Detect which cell encompasses the target text, then output its [x, y] center coordinate. 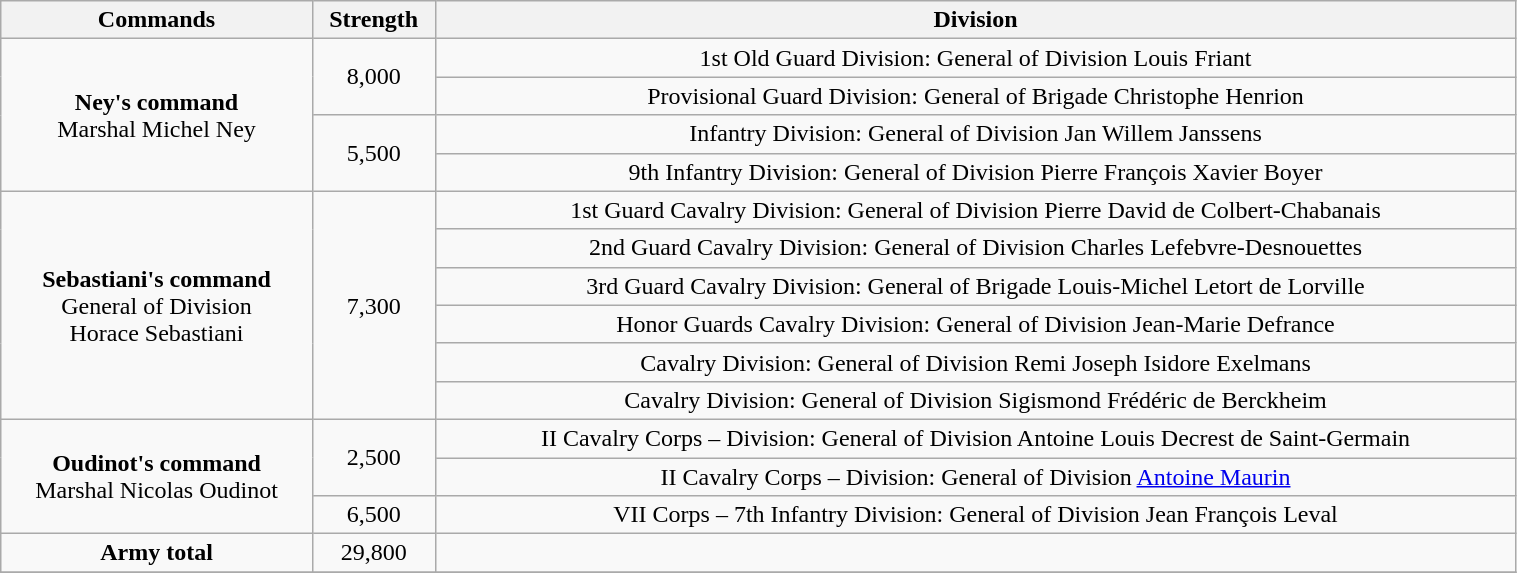
2,500 [374, 457]
5,500 [374, 153]
Commands [157, 20]
Honor Guards Cavalry Division: General of Division Jean-Marie Defrance [976, 324]
Infantry Division: General of Division Jan Willem Janssens [976, 134]
Strength [374, 20]
Oudinot's commandMarshal Nicolas Oudinot [157, 476]
Provisional Guard Division: General of Brigade Christophe Henrion [976, 96]
Army total [157, 553]
Sebastiani's commandGeneral of DivisionHorace Sebastiani [157, 305]
2nd Guard Cavalry Division: General of Division Charles Lefebvre-Desnouettes [976, 248]
8,000 [374, 77]
6,500 [374, 515]
Cavalry Division: General of Division Sigismond Frédéric de Berckheim [976, 400]
1st Old Guard Division: General of Division Louis Friant [976, 58]
Ney's commandMarshal Michel Ney [157, 115]
1st Guard Cavalry Division: General of Division Pierre David de Colbert-Chabanais [976, 210]
Division [976, 20]
Cavalry Division: General of Division Remi Joseph Isidore Exelmans [976, 362]
7,300 [374, 305]
VII Corps – 7th Infantry Division: General of Division Jean François Leval [976, 515]
II Cavalry Corps – Division: General of Division Antoine Louis Decrest de Saint-Germain [976, 438]
29,800 [374, 553]
II Cavalry Corps – Division: General of Division Antoine Maurin [976, 477]
9th Infantry Division: General of Division Pierre François Xavier Boyer [976, 172]
3rd Guard Cavalry Division: General of Brigade Louis-Michel Letort de Lorville [976, 286]
